Pinpoint the cell where the given text exists, returning its (x, y) midpoint coordinate. 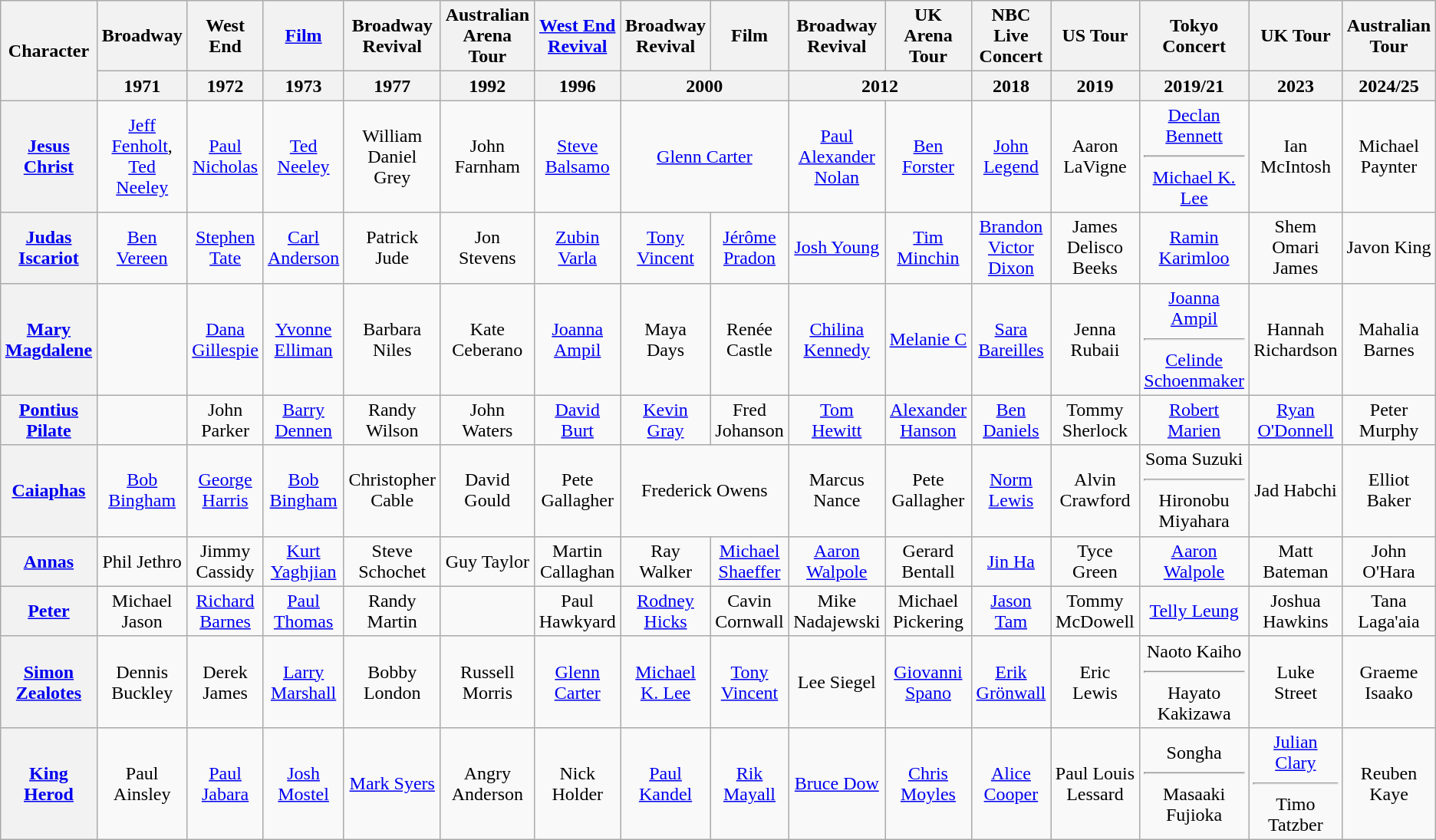
Jad Habchi (1296, 491)
Tokyo Concert (1194, 36)
Paul Kandel (666, 783)
Character (49, 51)
Lee Siegel (837, 681)
Jesus Christ (49, 156)
Judas Iscariot (49, 248)
Kevin Gray (666, 420)
Chris Moyles (928, 783)
Ramin Karimloo (1194, 248)
Paul Thomas (304, 611)
Mark Syers (392, 783)
Christopher Cable (392, 491)
Steve Schochet (392, 562)
Tom Hewitt (837, 420)
Barry Dennen (304, 420)
Julian ClaryTimo Tatzber (1296, 783)
Frederick Owens (704, 491)
Naoto KaihoHayato Kakizawa (1194, 681)
Jon Stevens (487, 248)
Robert Marien (1194, 420)
Richard Barnes (226, 611)
Graeme Isaako (1389, 681)
Ben Daniels (1011, 420)
1996 (578, 86)
Steve Balsamo (578, 156)
1992 (487, 86)
Joshua Hawkins (1296, 611)
2023 (1296, 86)
Ian McIntosh (1296, 156)
Peter (49, 611)
Paul Louis Lessard (1095, 783)
2018 (1011, 86)
Shem Omari James (1296, 248)
George Harris (226, 491)
Peter Murphy (1389, 420)
Erik Grönwall (1011, 681)
Barbara Niles (392, 339)
Eric Lewis (1095, 681)
Josh Mostel (304, 783)
Australian Tour (1389, 36)
Telly Leung (1194, 611)
Paul Ainsley (142, 783)
Alvin Crawford (1095, 491)
Maya Days (666, 339)
Ben Forster (928, 156)
Simon Zealotes (49, 681)
Joanna AmpilCelinde Schoenmaker (1194, 339)
Dana Gillespie (226, 339)
Stephen Tate (226, 248)
Joanna Ampil (578, 339)
Bobby London (392, 681)
Paul Hawkyard (578, 611)
Declan BennettMichael K. Lee (1194, 156)
Michael Pickering (928, 611)
Michael Shaeffer (749, 562)
Sara Bareilles (1011, 339)
Carl Anderson (304, 248)
UK Arena Tour (928, 36)
Mike Nadajewski (837, 611)
Caiaphas (49, 491)
Jason Tam (1011, 611)
Fred Johanson (749, 420)
Nick Holder (578, 783)
David Burt (578, 420)
Alice Cooper (1011, 783)
Michael Jason (142, 611)
West End Revival (578, 36)
Phil Jethro (142, 562)
Ray Walker (666, 562)
Reuben Kaye (1389, 783)
Larry Marshall (304, 681)
Javon King (1389, 248)
Matt Bateman (1296, 562)
Cavin Cornwall (749, 611)
Australian Arena Tour (487, 36)
Paul Nicholas (226, 156)
Soma SuzukiHironobu Miyahara (1194, 491)
Tana Laga'aia (1389, 611)
Brandon Victor Dixon (1011, 248)
Kurt Yaghjian (304, 562)
1977 (392, 86)
Dennis Buckley (142, 681)
Zubin Varla (578, 248)
John O'Hara (1389, 562)
Patrick Jude (392, 248)
Derek James (226, 681)
Jenna Rubaii (1095, 339)
Marcus Nance (837, 491)
Broadway (142, 36)
Paul Jabara (226, 783)
Rodney Hicks (666, 611)
Ted Neeley (304, 156)
James Delisco Beeks (1095, 248)
Russell Morris (487, 681)
David Gould (487, 491)
John Legend (1011, 156)
NBC Live Concert (1011, 36)
Ryan O'Donnell (1296, 420)
Jérôme Pradon (749, 248)
Hannah Richardson (1296, 339)
Mary Magdalene (49, 339)
Mahalia Barnes (1389, 339)
1971 (142, 86)
Tyce Green (1095, 562)
Jin Ha (1011, 562)
1973 (304, 86)
Angry Anderson (487, 783)
Aaron LaVigne (1095, 156)
SonghaMasaaki Fujioka (1194, 783)
John Parker (226, 420)
Alexander Hanson (928, 420)
Elliot Baker (1389, 491)
Guy Taylor (487, 562)
John Waters (487, 420)
Gerard Bentall (928, 562)
Jimmy Cassidy (226, 562)
William Daniel Grey (392, 156)
Pontius Pilate (49, 420)
Josh Young (837, 248)
Annas (49, 562)
Chilina Kennedy (837, 339)
Randy Martin (392, 611)
Kate Ceberano (487, 339)
2019 (1095, 86)
Yvonne Elliman (304, 339)
Paul Alexander Nolan (837, 156)
Renée Castle (749, 339)
Bruce Dow (837, 783)
John Farnham (487, 156)
US Tour (1095, 36)
2019/21 (1194, 86)
Tommy McDowell (1095, 611)
Michael Paynter (1389, 156)
Melanie C (928, 339)
King Herod (49, 783)
2012 (880, 86)
Jeff Fenholt, Ted Neeley (142, 156)
Giovanni Spano (928, 681)
Luke Street (1296, 681)
2000 (704, 86)
Martin Callaghan (578, 562)
UK Tour (1296, 36)
Tommy Sherlock (1095, 420)
West End (226, 36)
Ben Vereen (142, 248)
Tim Minchin (928, 248)
1972 (226, 86)
Norm Lewis (1011, 491)
2024/25 (1389, 86)
Michael K. Lee (666, 681)
Rik Mayall (749, 783)
Randy Wilson (392, 420)
